Find where the given text appears and provide that cell's center as [x, y] coordinate. 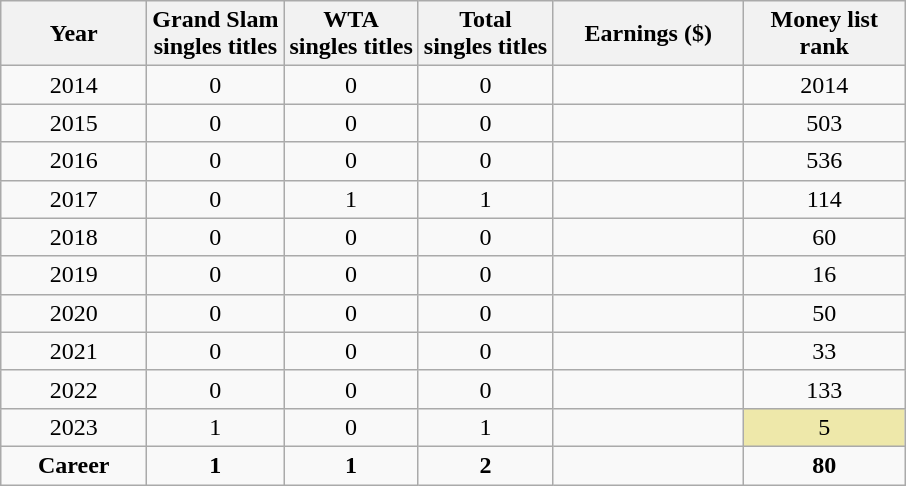
Year [74, 34]
2016 [74, 161]
Money list rank [824, 34]
2022 [74, 389]
Totalsingles titles [485, 34]
2018 [74, 237]
2015 [74, 123]
16 [824, 275]
50 [824, 313]
60 [824, 237]
33 [824, 351]
503 [824, 123]
114 [824, 199]
Career [74, 465]
2023 [74, 427]
5 [824, 427]
Grand Slamsingles titles [216, 34]
133 [824, 389]
2017 [74, 199]
2020 [74, 313]
WTA singles titles [351, 34]
2019 [74, 275]
536 [824, 161]
2021 [74, 351]
80 [824, 465]
Earnings ($) [648, 34]
2 [485, 465]
